Return (X, Y) of the center of cell containing provided text 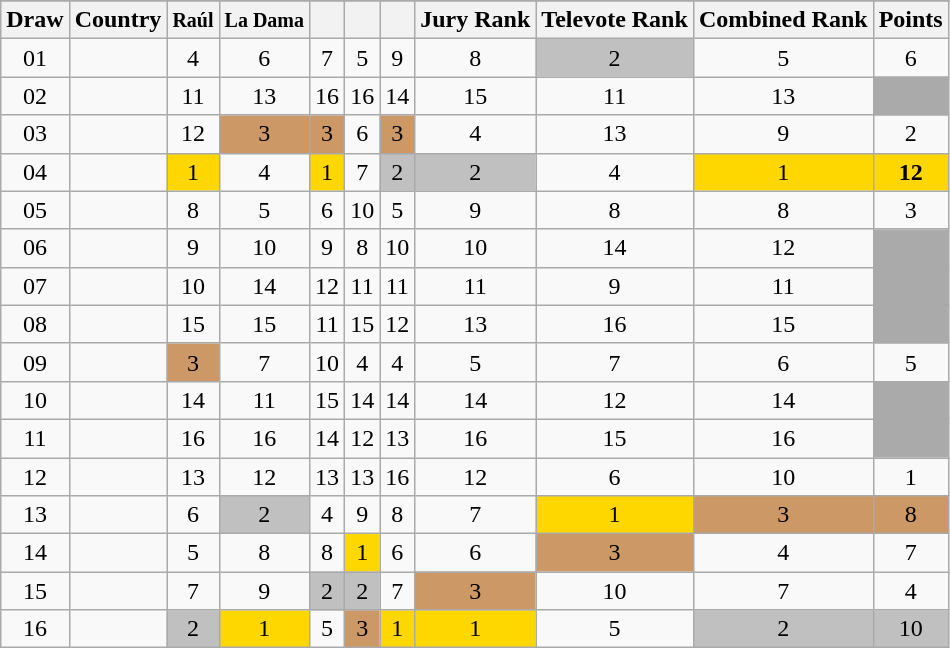
Country (118, 20)
05 (35, 210)
07 (35, 286)
03 (35, 134)
06 (35, 248)
La Dama (264, 20)
Draw (35, 20)
Raúl (193, 20)
09 (35, 362)
04 (35, 172)
Combined Rank (783, 20)
Points (910, 20)
Jury Rank (476, 20)
02 (35, 96)
01 (35, 58)
Televote Rank (615, 20)
08 (35, 324)
